Capture the cell that displays the provided text and extract its [X, Y] central coordinate. 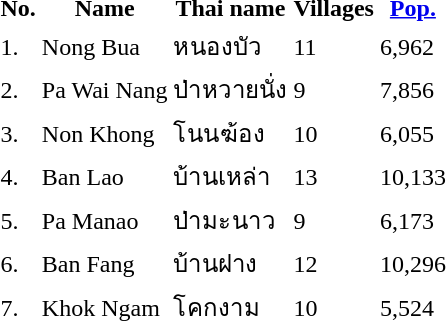
10 [334, 133]
12 [334, 264]
ป่ามะนาว [230, 220]
Non Khong [104, 133]
Pa Manao [104, 220]
โนนฆ้อง [230, 133]
Pa Wai Nang [104, 90]
Ban Lao [104, 176]
11 [334, 46]
Ban Fang [104, 264]
หนองบัว [230, 46]
บ้านฝาง [230, 264]
13 [334, 176]
ป่าหวายนั่ง [230, 90]
บ้านเหล่า [230, 176]
Nong Bua [104, 46]
